Search for the cell housing the specified text and yield its [X, Y] center coordinate. 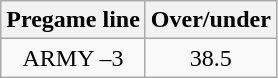
ARMY –3 [74, 58]
Pregame line [74, 20]
38.5 [210, 58]
Over/under [210, 20]
